Return the (X, Y) coordinate for the center point of the cell that contains the specified text.  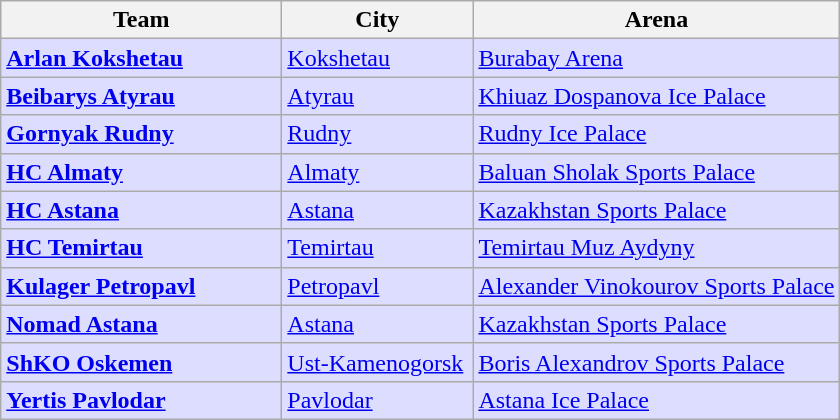
ShKO Oskemen (142, 362)
City (378, 20)
Burabay Arena (656, 58)
Astana Ice Palace (656, 400)
Pavlodar (378, 400)
Rudny Ice Palace (656, 134)
Boris Alexandrov Sports Palace (656, 362)
Beibarys Atyrau (142, 96)
Almaty (378, 172)
Gornyak Rudny (142, 134)
Kulager Petropavl (142, 286)
Arena (656, 20)
HC Temirtau (142, 248)
Team (142, 20)
Nomad Astana (142, 324)
Khiuaz Dospanova Ice Palace (656, 96)
HC Astana (142, 210)
Alexander Vinokourov Sports Palace (656, 286)
Temirtau Muz Aydyny (656, 248)
Baluan Sholak Sports Palace (656, 172)
HC Almaty (142, 172)
Atyrau (378, 96)
Ust-Kamenogorsk (378, 362)
Petropavl (378, 286)
Rudny (378, 134)
Yertis Pavlodar (142, 400)
Kokshetau (378, 58)
Arlan Kokshetau (142, 58)
Temirtau (378, 248)
